Locate the cell with the specified text and output its [X, Y] center coordinate. 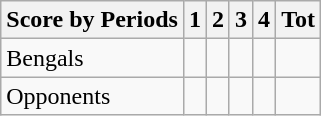
1 [194, 20]
3 [240, 20]
Opponents [92, 96]
2 [218, 20]
Score by Periods [92, 20]
4 [264, 20]
Bengals [92, 58]
Tot [298, 20]
